For the text-containing cell, return its midpoint in [X, Y] coordinate format. 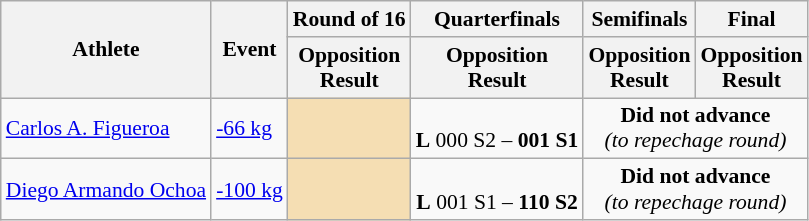
-66 kg [250, 128]
Semifinals [639, 19]
Round of 16 [350, 19]
L 000 S2 – 001 S1 [498, 128]
Event [250, 50]
Athlete [106, 50]
L 001 S1 – 110 S2 [498, 190]
Diego Armando Ochoa [106, 190]
-100 kg [250, 190]
Carlos A. Figueroa [106, 128]
Final [751, 19]
Quarterfinals [498, 19]
